From the cell containing the given text, extract its center point as (X, Y) coordinate. 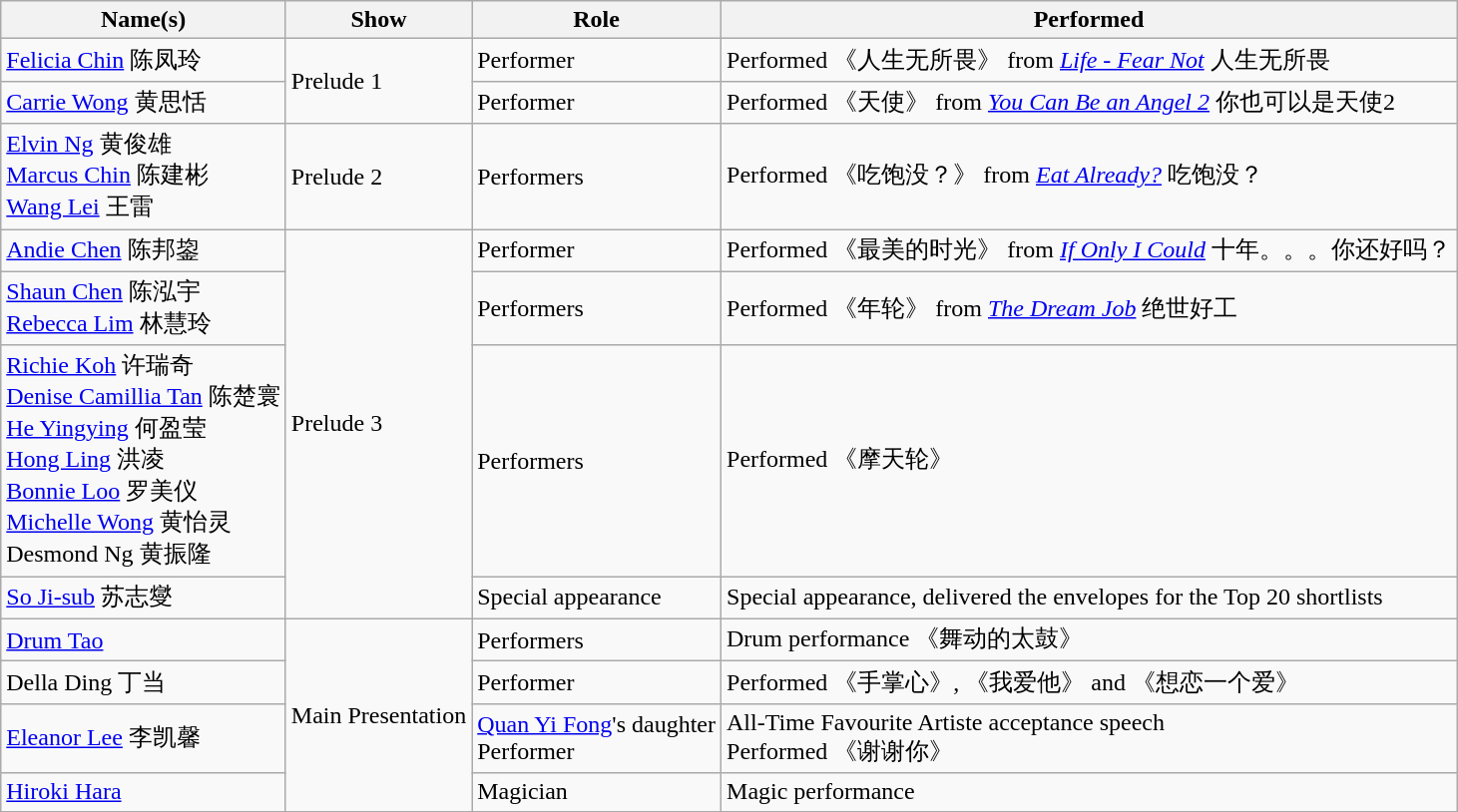
Shaun Chen 陈泓宇 Rebecca Lim 林慧玲 (144, 308)
Main Presentation (378, 714)
Performed 《吃饱没？》 from Eat Already? 吃饱没？ (1090, 177)
Magician (597, 792)
Role (597, 20)
Prelude 1 (378, 82)
Richie Koh 许瑞奇 Denise Camillia Tan 陈楚寰 He Yingying 何盈莹 Hong Ling 洪凌 Bonnie Loo 罗美仪 Michelle Wong 黄怡灵 Desmond Ng 黄振隆 (144, 461)
Magic performance (1090, 792)
Special appearance, delivered the envelopes for the Top 20 shortlists (1090, 599)
Hiroki Hara (144, 792)
So Ji-sub 苏志燮 (144, 599)
Performed (1090, 20)
Elvin Ng 黄俊雄 Marcus Chin 陈建彬 Wang Lei 王雷 (144, 177)
Performed 《手掌心》, 《我爱他》 and 《想恋一个爱》 (1090, 682)
Performed 《天使》 from You Can Be an Angel 2 你也可以是天使2 (1090, 102)
Name(s) (144, 20)
Drum Tao (144, 640)
Performed 《人生无所畏》 from Life - Fear Not 人生无所畏 (1090, 60)
Felicia Chin 陈凤玲 (144, 60)
Carrie Wong 黄思恬 (144, 102)
Show (378, 20)
Special appearance (597, 599)
Performed 《摩天轮》 (1090, 461)
Della Ding 丁当 (144, 682)
Quan Yi Fong's daughter Performer (597, 738)
Eleanor Lee 李凯馨 (144, 738)
All-Time Favourite Artiste acceptance speech Performed 《谢谢你》 (1090, 738)
Prelude 3 (378, 425)
Prelude 2 (378, 177)
Andie Chen 陈邦鋆 (144, 251)
Performed 《最美的时光》 from If Only I Could 十年。。。你还好吗？ (1090, 251)
Performed 《年轮》 from The Dream Job 绝世好工 (1090, 308)
Drum performance 《舞动的太鼓》 (1090, 640)
